For the text-containing cell, return its midpoint in [X, Y] coordinate format. 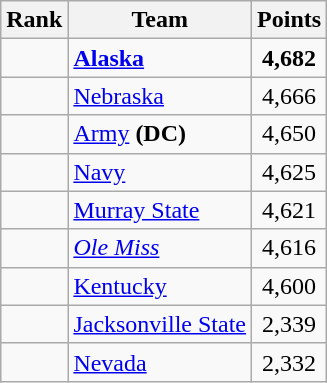
Team [160, 20]
Alaska [160, 58]
Army (DC) [160, 134]
Navy [160, 172]
4,666 [290, 96]
Points [290, 20]
Rank [34, 20]
Nebraska [160, 96]
4,625 [290, 172]
4,682 [290, 58]
2,339 [290, 324]
Kentucky [160, 286]
Murray State [160, 210]
4,621 [290, 210]
4,650 [290, 134]
4,616 [290, 248]
Ole Miss [160, 248]
2,332 [290, 362]
4,600 [290, 286]
Jacksonville State [160, 324]
Nevada [160, 362]
